Locate the cell with the specified text and output its [x, y] center coordinate. 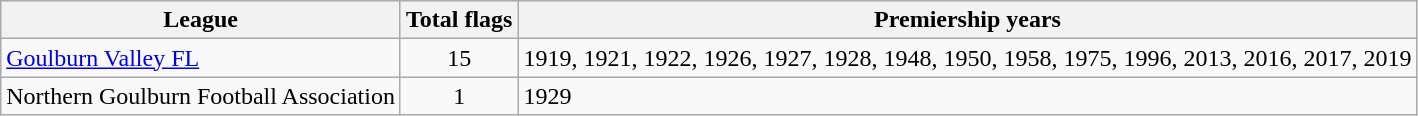
Northern Goulburn Football Association [201, 96]
1919, 1921, 1922, 1926, 1927, 1928, 1948, 1950, 1958, 1975, 1996, 2013, 2016, 2017, 2019 [968, 58]
1929 [968, 96]
Premiership years [968, 20]
15 [459, 58]
Total flags [459, 20]
1 [459, 96]
League [201, 20]
Goulburn Valley FL [201, 58]
